For the text-containing cell, return its midpoint in [X, Y] coordinate format. 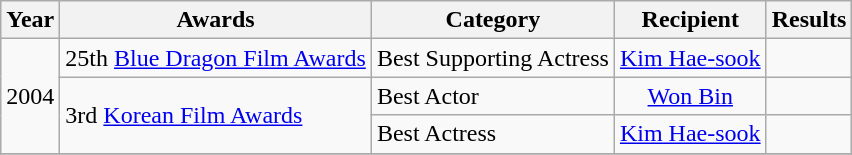
Category [492, 20]
Recipient [690, 20]
Best Supporting Actress [492, 58]
Won Bin [690, 96]
Best Actor [492, 96]
3rd Korean Film Awards [216, 115]
25th Blue Dragon Film Awards [216, 58]
Year [30, 20]
Best Actress [492, 134]
Results [809, 20]
Awards [216, 20]
2004 [30, 96]
